Detect which cell encompasses the target text, then output its [X, Y] center coordinate. 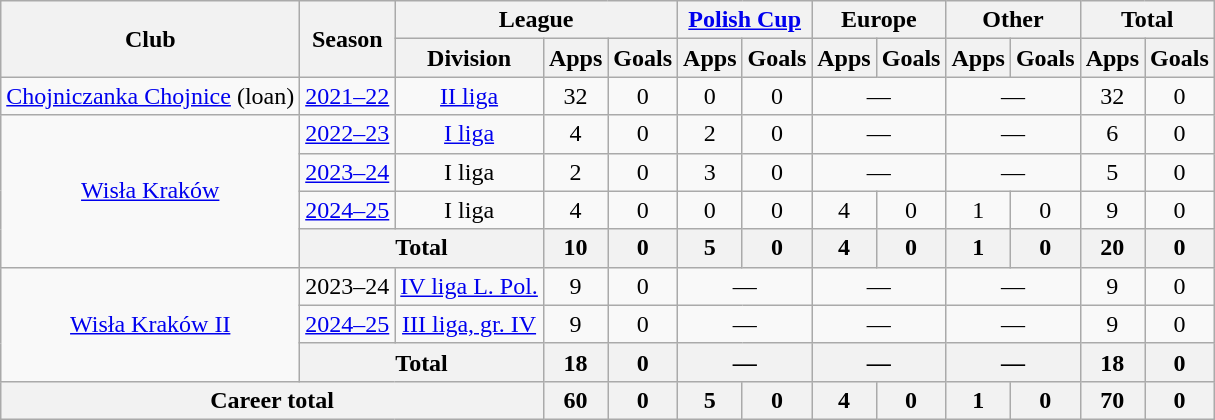
Wisła Kraków II [150, 324]
70 [1112, 400]
Season [348, 39]
IV liga L. Pol. [470, 286]
Other [1013, 20]
Polish Cup [745, 20]
60 [575, 400]
Wisła Kraków [150, 191]
2022–23 [348, 134]
II liga [470, 96]
Europe [879, 20]
League [536, 20]
Chojniczanka Chojnice (loan) [150, 96]
Career total [272, 400]
20 [1112, 248]
III liga, gr. IV [470, 324]
2021–22 [348, 96]
10 [575, 248]
Club [150, 39]
6 [1112, 134]
Division [470, 58]
3 [710, 172]
